Search for the cell housing the specified text and yield its [x, y] center coordinate. 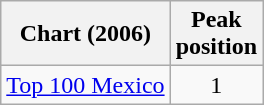
Chart (2006) [86, 34]
Peakposition [216, 34]
Top 100 Mexico [86, 85]
1 [216, 85]
